Output the [X, Y] coordinate of the center of the cell containing the given text.  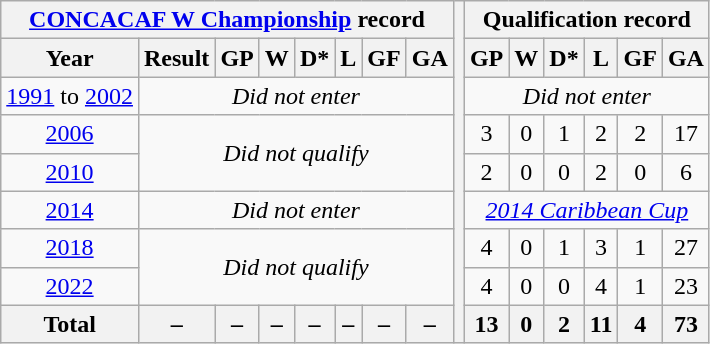
13 [486, 324]
11 [601, 324]
6 [686, 172]
23 [686, 286]
Year [70, 58]
2014 Caribbean Cup [586, 210]
2006 [70, 134]
Total [70, 324]
2010 [70, 172]
CONCACAF W Championship record [228, 20]
17 [686, 134]
2018 [70, 248]
2014 [70, 210]
1991 to 2002 [70, 96]
27 [686, 248]
Result [176, 58]
Qualification record [586, 20]
73 [686, 324]
2022 [70, 286]
